Determine the (X, Y) coordinate at the center of the cell enclosing the given text.  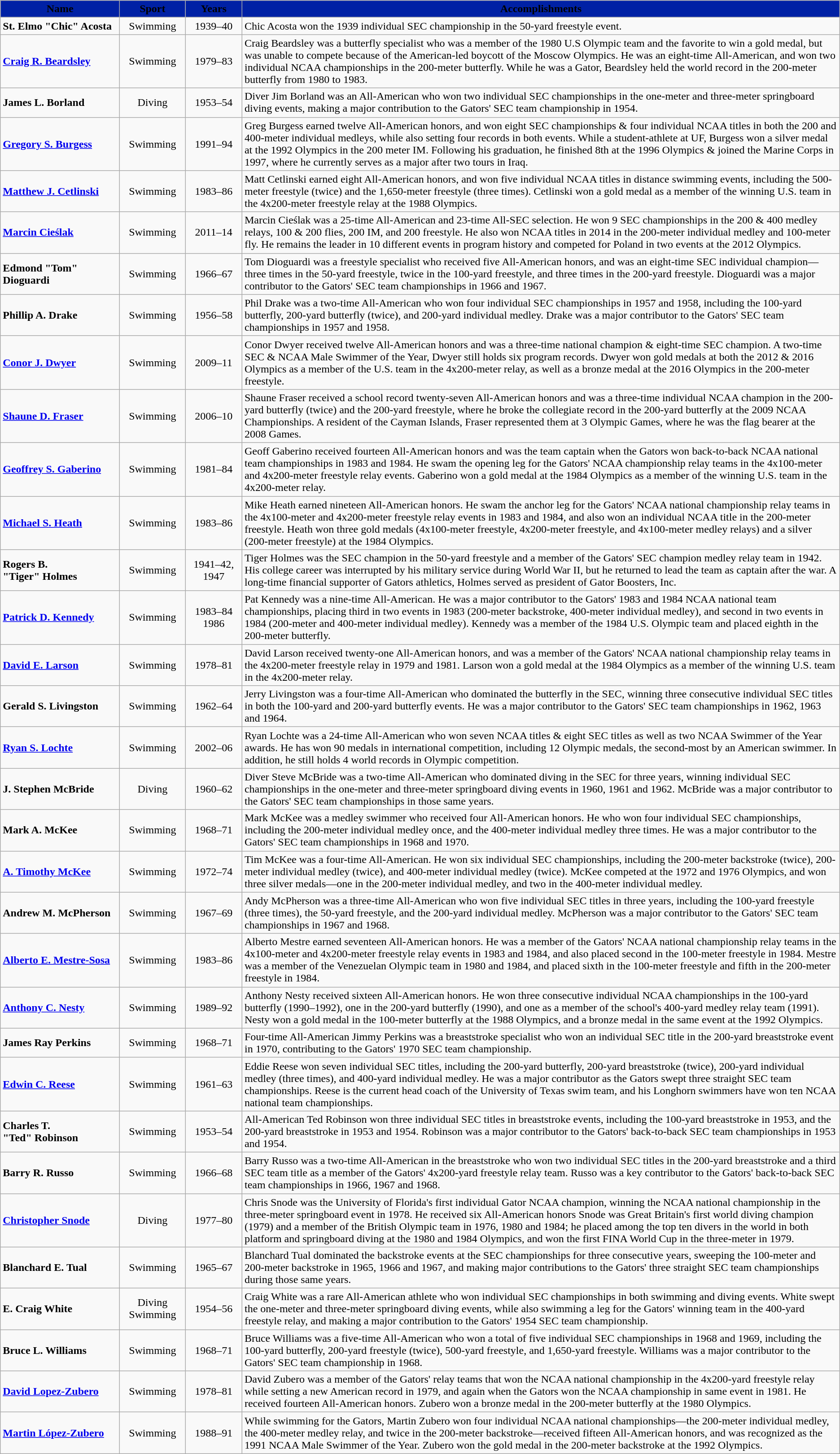
Shaune D. Fraser (60, 416)
1954–56 (214, 1309)
Chic Acosta won the 1939 individual SEC championship in the 50-yard freestyle event. (541, 26)
Gregory S. Burgess (60, 144)
1981–84 (214, 469)
Alberto E. Mestre-Sosa (60, 960)
Bruce L. Williams (60, 1350)
Patrick D. Kennedy (60, 618)
1956–58 (214, 315)
1967–69 (214, 913)
Craig R. Beardsley (60, 61)
Matthew J. Cetlinski (60, 191)
1991–94 (214, 144)
Michael S. Heath (60, 523)
Andrew M. McPherson (60, 913)
1962–64 (214, 706)
Marcin Cieślak (60, 232)
Sport (153, 9)
2011–14 (214, 232)
Ryan S. Lochte (60, 748)
1965–67 (214, 1268)
James Ray Perkins (60, 1043)
Phillip A. Drake (60, 315)
1983–841986 (214, 618)
1979–83 (214, 61)
Gerald S. Livingston (60, 706)
St. Elmo "Chic" Acosta (60, 26)
Mark A. McKee (60, 830)
Accomplishments (541, 9)
1966–68 (214, 1173)
David Lopez-Zubero (60, 1392)
Martin López-Zubero (60, 1433)
James L. Borland (60, 102)
Blanchard E. Tual (60, 1268)
DivingSwimming (153, 1309)
Barry R. Russo (60, 1173)
1988–91 (214, 1433)
1960–62 (214, 789)
David E. Larson (60, 665)
J. Stephen McBride (60, 789)
1941–42,1947 (214, 570)
Years (214, 9)
Anthony C. Nesty (60, 1007)
Christopher Snode (60, 1221)
2006–10 (214, 416)
2009–11 (214, 363)
Edmond "Tom" Dioguardi (60, 274)
1989–92 (214, 1007)
Rogers B."Tiger" Holmes (60, 570)
1961–63 (214, 1084)
Geoffrey S. Gaberino (60, 469)
Charles T."Ted" Robinson (60, 1131)
Name (60, 9)
1966–67 (214, 274)
Edwin C. Reese (60, 1084)
1972–74 (214, 872)
1939–40 (214, 26)
E. Craig White (60, 1309)
2002–06 (214, 748)
1977–80 (214, 1221)
Conor J. Dwyer (60, 363)
A. Timothy McKee (60, 872)
